Scan for the cell matching the given text and deliver its [X, Y] coordinate at center. 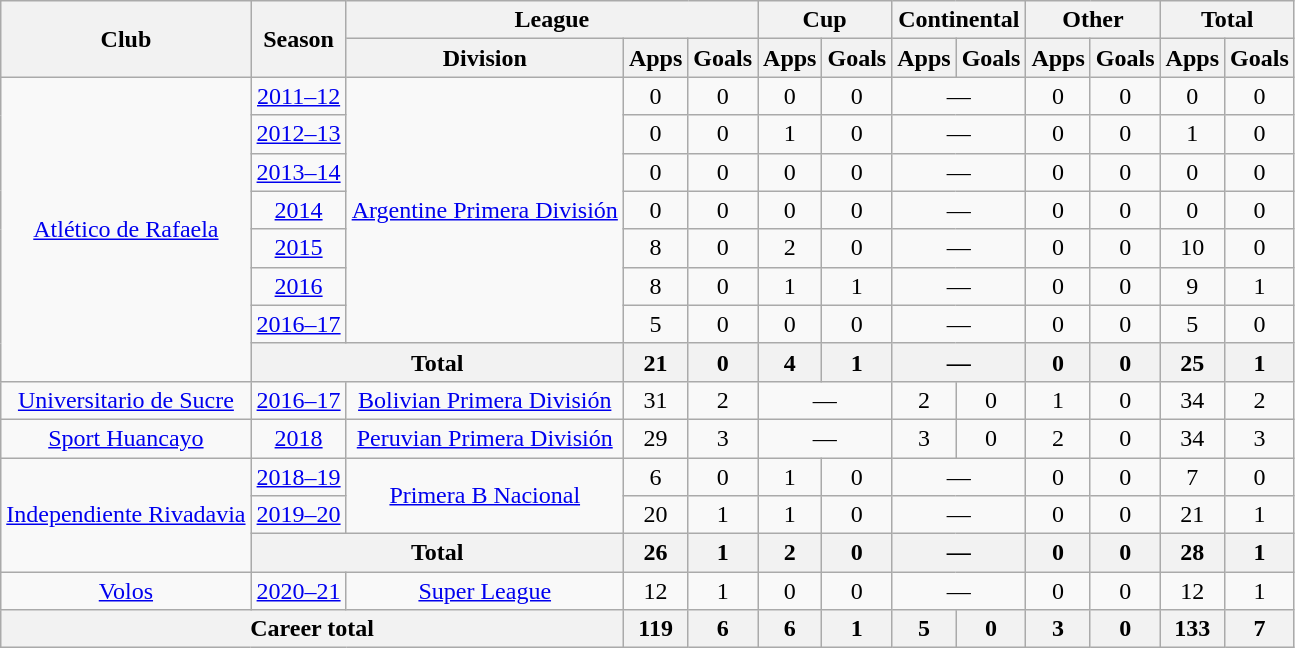
29 [655, 438]
10 [1192, 248]
2018–19 [298, 477]
Universitario de Sucre [126, 400]
20 [655, 515]
2012–13 [298, 134]
Primera B Nacional [484, 496]
31 [655, 400]
25 [1192, 362]
Continental [959, 20]
Volos [126, 591]
2013–14 [298, 172]
133 [1192, 629]
2020–21 [298, 591]
Career total [312, 629]
Cup [825, 20]
Atlético de Rafaela [126, 229]
2018 [298, 438]
Argentine Primera División [484, 210]
28 [1192, 553]
119 [655, 629]
Season [298, 39]
Super League [484, 591]
Club [126, 39]
Bolivian Primera División [484, 400]
4 [790, 362]
Sport Huancayo [126, 438]
Independiente Rivadavia [126, 515]
2016 [298, 286]
2014 [298, 210]
26 [655, 553]
Other [1093, 20]
9 [1192, 286]
2015 [298, 248]
2011–12 [298, 96]
League [552, 20]
Peruvian Primera División [484, 438]
2019–20 [298, 515]
Division [484, 58]
